Capture the cell that displays the provided text and extract its [X, Y] central coordinate. 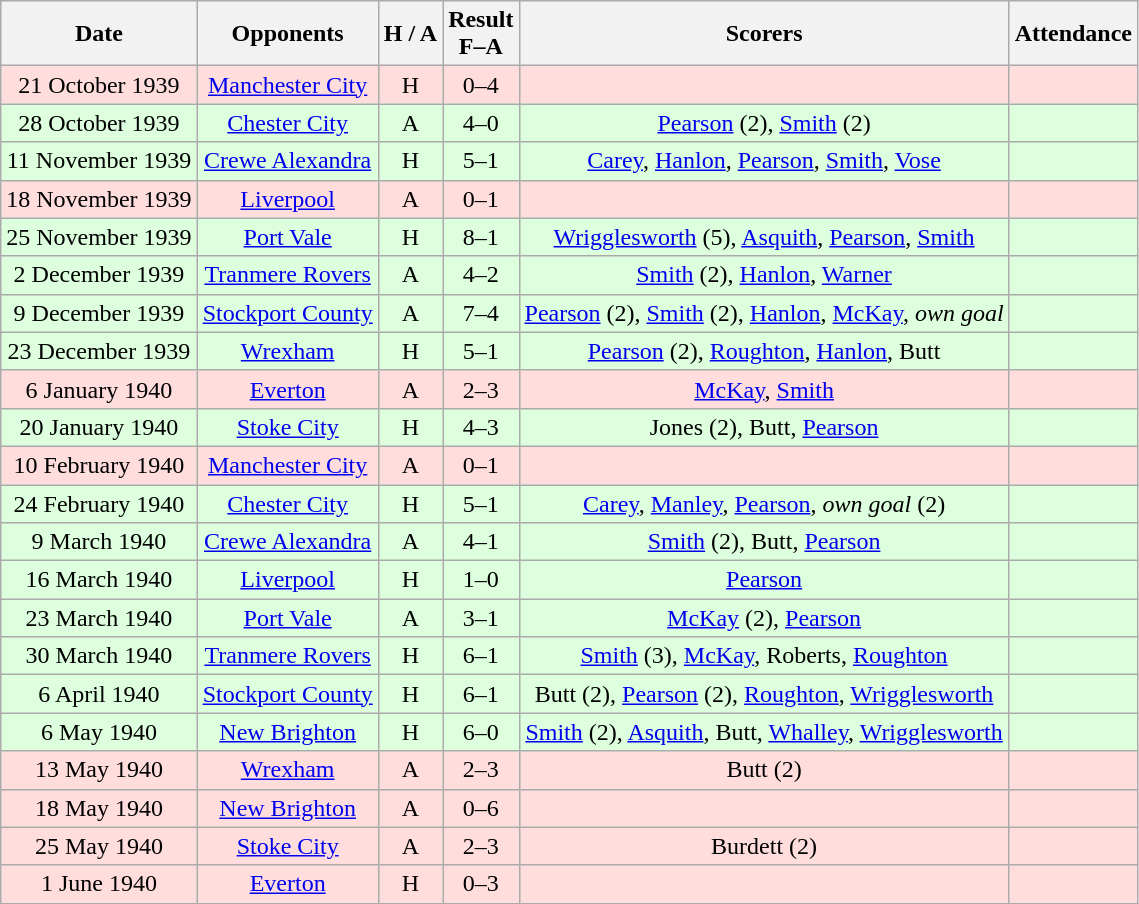
28 October 1939 [99, 123]
9 March 1940 [99, 542]
Butt (2), Pearson (2), Roughton, Wrigglesworth [764, 694]
Smith (2), Butt, Pearson [764, 542]
Pearson (2), Roughton, Hanlon, Butt [764, 351]
13 May 1940 [99, 770]
9 December 1939 [99, 313]
Pearson [764, 580]
21 October 1939 [99, 85]
20 January 1940 [99, 427]
Attendance [1073, 34]
10 February 1940 [99, 465]
1 June 1940 [99, 884]
Smith (3), McKay, Roberts, Roughton [764, 656]
Pearson (2), Smith (2), Hanlon, McKay, own goal [764, 313]
7–4 [481, 313]
18 November 1939 [99, 199]
Butt (2) [764, 770]
18 May 1940 [99, 808]
4–0 [481, 123]
6 January 1940 [99, 389]
23 March 1940 [99, 618]
Opponents [288, 34]
25 May 1940 [99, 846]
8–1 [481, 237]
3–1 [481, 618]
Scorers [764, 34]
0–4 [481, 85]
Carey, Manley, Pearson, own goal (2) [764, 503]
Pearson (2), Smith (2) [764, 123]
6 April 1940 [99, 694]
4–1 [481, 542]
11 November 1939 [99, 161]
Smith (2), Asquith, Butt, Whalley, Wrigglesworth [764, 732]
24 February 1940 [99, 503]
Carey, Hanlon, Pearson, Smith, Vose [764, 161]
McKay (2), Pearson [764, 618]
6 May 1940 [99, 732]
6–0 [481, 732]
23 December 1939 [99, 351]
0–6 [481, 808]
Burdett (2) [764, 846]
1–0 [481, 580]
25 November 1939 [99, 237]
Smith (2), Hanlon, Warner [764, 275]
McKay, Smith [764, 389]
0–3 [481, 884]
16 March 1940 [99, 580]
H / A [410, 34]
4–2 [481, 275]
Wrigglesworth (5), Asquith, Pearson, Smith [764, 237]
ResultF–A [481, 34]
Jones (2), Butt, Pearson [764, 427]
4–3 [481, 427]
2 December 1939 [99, 275]
30 March 1940 [99, 656]
Date [99, 34]
